Find where the given text appears and provide that cell's center as (x, y) coordinate. 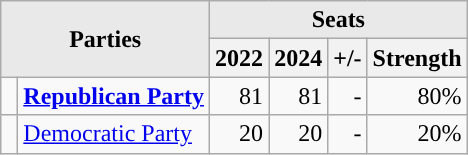
Parties (106, 39)
Republican Party (114, 96)
20% (417, 134)
2024 (298, 58)
Strength (417, 58)
+/- (348, 58)
Seats (338, 20)
Democratic Party (114, 134)
2022 (240, 58)
80% (417, 96)
